Determine the [X, Y] coordinate at the center of the cell enclosing the given text.  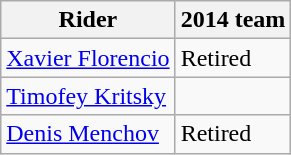
Rider [88, 20]
Timofey Kritsky [88, 96]
Denis Menchov [88, 134]
Xavier Florencio [88, 58]
2014 team [233, 20]
